Capture the cell that displays the provided text and extract its (x, y) central coordinate. 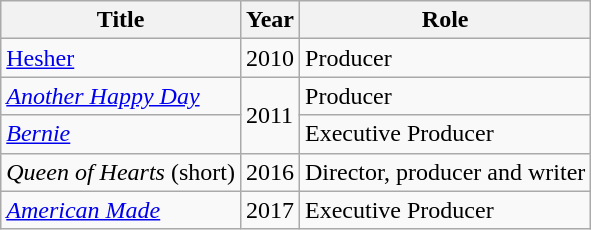
American Made (121, 210)
Another Happy Day (121, 96)
Role (446, 20)
Hesher (121, 58)
Year (270, 20)
Title (121, 20)
2016 (270, 172)
Bernie (121, 134)
Director, producer and writer (446, 172)
Queen of Hearts (short) (121, 172)
2017 (270, 210)
2010 (270, 58)
2011 (270, 115)
